Pinpoint the cell where the given text exists, returning its [x, y] midpoint coordinate. 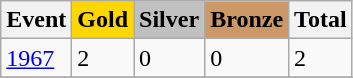
1967 [36, 58]
Gold [103, 20]
Event [36, 20]
Total [321, 20]
Silver [170, 20]
Bronze [247, 20]
